Locate the cell with the specified text and output its [X, Y] center coordinate. 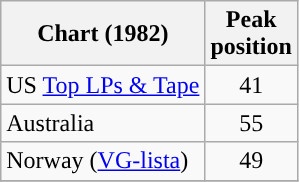
Australia [103, 123]
Chart (1982) [103, 34]
Peakposition [251, 34]
55 [251, 123]
49 [251, 161]
41 [251, 85]
US Top LPs & Tape [103, 85]
Norway (VG-lista) [103, 161]
